Search for the cell housing the specified text and yield its [X, Y] center coordinate. 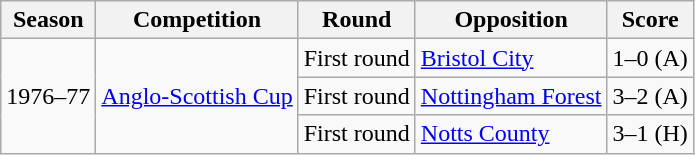
Opposition [511, 20]
Score [650, 20]
3–2 (A) [650, 96]
Season [48, 20]
Round [356, 20]
3–1 (H) [650, 134]
1976–77 [48, 96]
1–0 (A) [650, 58]
Anglo-Scottish Cup [197, 96]
Notts County [511, 134]
Nottingham Forest [511, 96]
Bristol City [511, 58]
Competition [197, 20]
